Search for the cell housing the specified text and yield its (x, y) center coordinate. 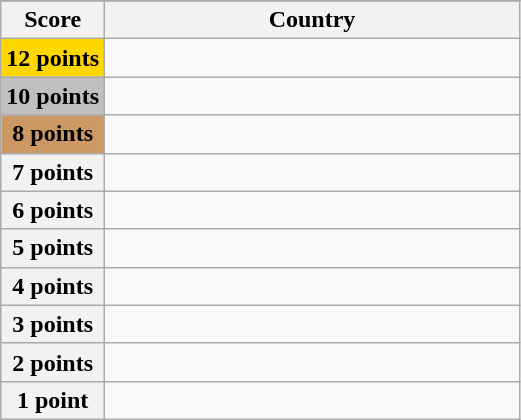
10 points (53, 96)
7 points (53, 172)
5 points (53, 248)
1 point (53, 400)
3 points (53, 324)
2 points (53, 362)
12 points (53, 58)
4 points (53, 286)
Country (312, 20)
6 points (53, 210)
8 points (53, 134)
Score (53, 20)
